Scan for the cell matching the given text and deliver its (X, Y) coordinate at center. 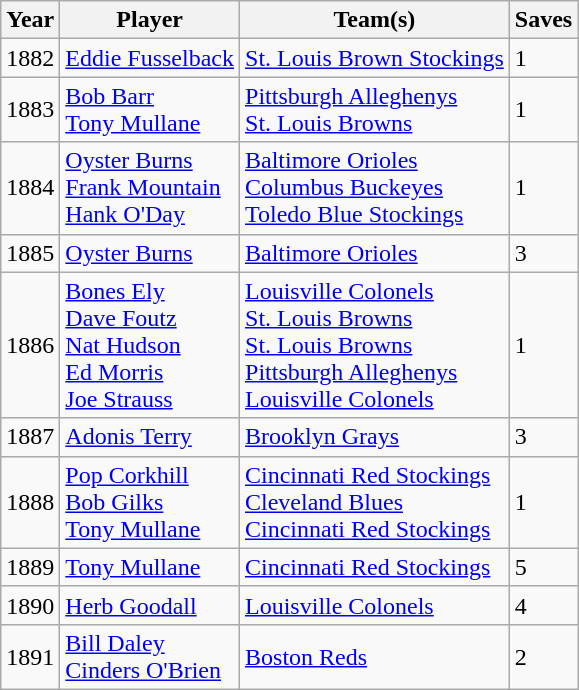
Baltimore Orioles (375, 253)
Eddie Fusselback (150, 58)
Boston Reds (375, 656)
Louisville ColonelsSt. Louis BrownsSt. Louis BrownsPittsburgh AlleghenysLouisville Colonels (375, 345)
1891 (30, 656)
Louisville Colonels (375, 605)
Oyster BurnsFrank MountainHank O'Day (150, 188)
1883 (30, 110)
Tony Mullane (150, 567)
Pop CorkhillBob GilksTony Mullane (150, 502)
Bill DaleyCinders O'Brien (150, 656)
Saves (543, 20)
5 (543, 567)
Team(s) (375, 20)
Bob BarrTony Mullane (150, 110)
1888 (30, 502)
1887 (30, 437)
Year (30, 20)
Pittsburgh AlleghenysSt. Louis Browns (375, 110)
4 (543, 605)
Adonis Terry (150, 437)
Cincinnati Red Stockings (375, 567)
1885 (30, 253)
Oyster Burns (150, 253)
Player (150, 20)
St. Louis Brown Stockings (375, 58)
1889 (30, 567)
1890 (30, 605)
Baltimore OriolesColumbus BuckeyesToledo Blue Stockings (375, 188)
Bones ElyDave FoutzNat HudsonEd MorrisJoe Strauss (150, 345)
1882 (30, 58)
Cincinnati Red StockingsCleveland BluesCincinnati Red Stockings (375, 502)
Herb Goodall (150, 605)
1884 (30, 188)
Brooklyn Grays (375, 437)
1886 (30, 345)
2 (543, 656)
